Determine the (X, Y) coordinate at the center of the cell enclosing the given text.  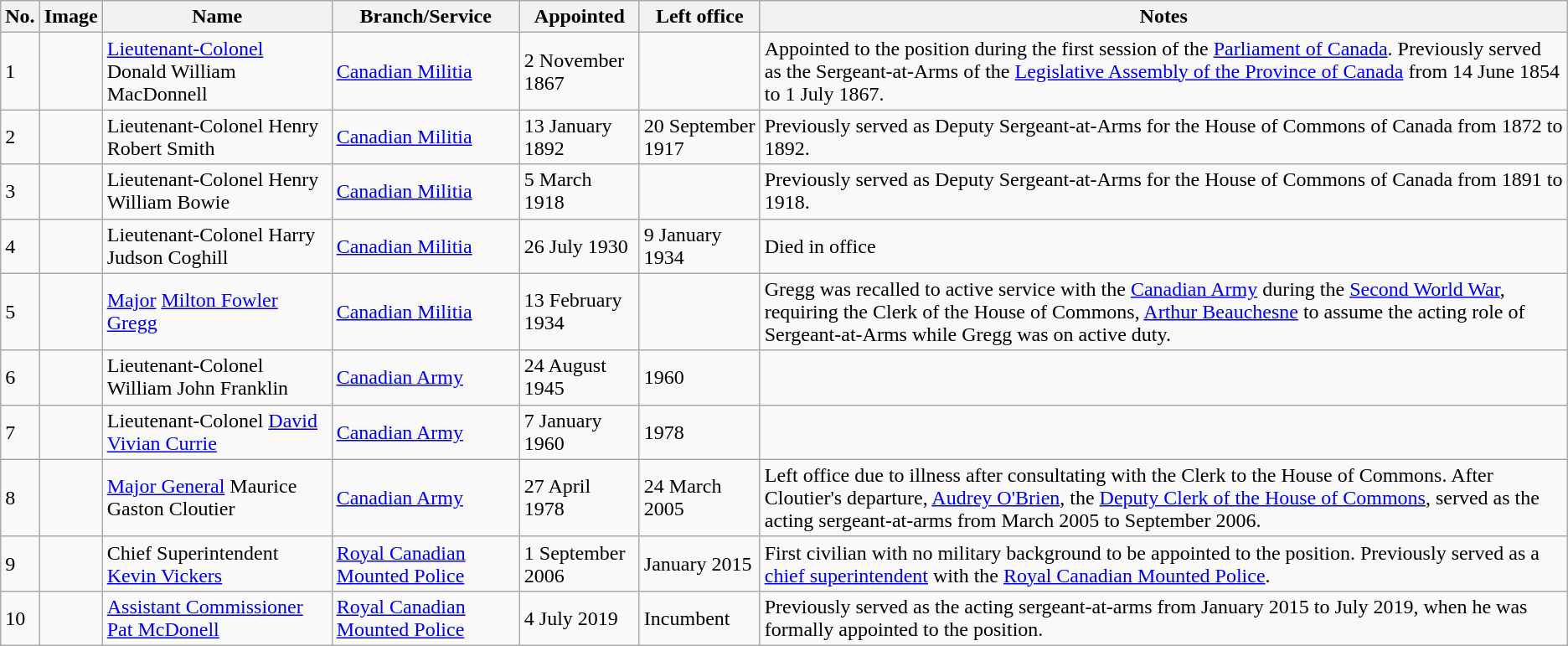
Name (217, 17)
Branch/Service (426, 17)
Lieutenant-Colonel Harry Judson Coghill (217, 246)
13 January 1892 (580, 137)
2 (20, 137)
5 (20, 312)
January 2015 (699, 563)
1960 (699, 377)
Previously served as the acting sergeant-at-arms from January 2015 to July 2019, when he was formally appointed to the position. (1163, 618)
Appointed (580, 17)
Assistant Commissioner Pat McDonell (217, 618)
4 July 2019 (580, 618)
Lieutenant-Colonel Henry William Bowie (217, 191)
7 January 1960 (580, 432)
24 March 2005 (699, 498)
20 September 1917 (699, 137)
Image (70, 17)
Chief Superintendent Kevin Vickers (217, 563)
Lieutenant-Colonel William John Franklin (217, 377)
1 September 2006 (580, 563)
1 (20, 71)
9 January 1934 (699, 246)
Previously served as Deputy Sergeant-at-Arms for the House of Commons of Canada from 1872 to 1892. (1163, 137)
Left office (699, 17)
8 (20, 498)
24 August 1945 (580, 377)
3 (20, 191)
Major Milton Fowler Gregg (217, 312)
10 (20, 618)
Died in office (1163, 246)
Major General Maurice Gaston Cloutier (217, 498)
1978 (699, 432)
Lieutenant-Colonel Henry Robert Smith (217, 137)
No. (20, 17)
Incumbent (699, 618)
2 November 1867 (580, 71)
4 (20, 246)
Notes (1163, 17)
9 (20, 563)
13 February 1934 (580, 312)
26 July 1930 (580, 246)
7 (20, 432)
5 March 1918 (580, 191)
Previously served as Deputy Sergeant-at-Arms for the House of Commons of Canada from 1891 to 1918. (1163, 191)
6 (20, 377)
Lieutenant-Colonel David Vivian Currie (217, 432)
27 April 1978 (580, 498)
Lieutenant-Colonel Donald William MacDonnell (217, 71)
